For the text-containing cell, return its midpoint in (X, Y) coordinate format. 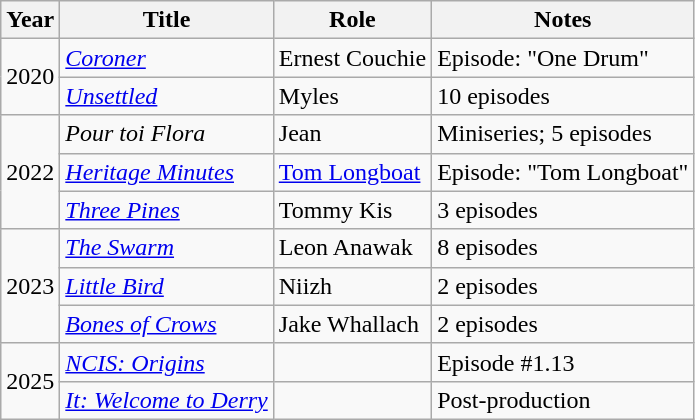
3 episodes (563, 210)
Miniseries; 5 episodes (563, 134)
Three Pines (166, 210)
Title (166, 20)
Jean (352, 134)
Little Bird (166, 286)
Role (352, 20)
2020 (30, 77)
Unsettled (166, 96)
The Swarm (166, 248)
NCIS: Origins (166, 362)
Notes (563, 20)
10 episodes (563, 96)
Myles (352, 96)
Post-production (563, 400)
Jake Whallach (352, 324)
Heritage Minutes (166, 172)
8 episodes (563, 248)
Leon Anawak (352, 248)
Ernest Couchie (352, 58)
Year (30, 20)
Coroner (166, 58)
Niizh (352, 286)
Episode #1.13 (563, 362)
Tommy Kis (352, 210)
Bones of Crows (166, 324)
Episode: "Tom Longboat" (563, 172)
Pour toi Flora (166, 134)
2022 (30, 172)
Episode: "One Drum" (563, 58)
2025 (30, 381)
Tom Longboat (352, 172)
It: Welcome to Derry (166, 400)
2023 (30, 286)
